Output the [X, Y] coordinate of the center of the cell containing the given text.  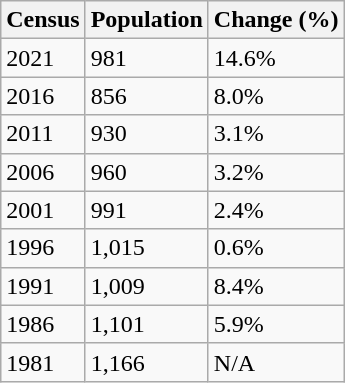
2021 [43, 58]
0.6% [276, 248]
3.2% [276, 172]
3.1% [276, 134]
2006 [43, 172]
1981 [43, 362]
960 [146, 172]
2011 [43, 134]
N/A [276, 362]
856 [146, 96]
1,101 [146, 324]
1,166 [146, 362]
1996 [43, 248]
1,015 [146, 248]
5.9% [276, 324]
8.0% [276, 96]
1991 [43, 286]
Change (%) [276, 20]
Census [43, 20]
14.6% [276, 58]
1,009 [146, 286]
2.4% [276, 210]
991 [146, 210]
2001 [43, 210]
Population [146, 20]
981 [146, 58]
930 [146, 134]
8.4% [276, 286]
1986 [43, 324]
2016 [43, 96]
